Return [x, y] of the center of cell containing provided text 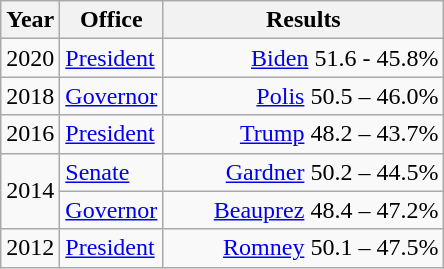
Results [304, 20]
Year [30, 20]
Biden 51.6 - 45.8% [304, 58]
Trump 48.2 – 43.7% [304, 134]
Polis 50.5 – 46.0% [304, 96]
2012 [30, 248]
Senate [112, 172]
Romney 50.1 – 47.5% [304, 248]
Office [112, 20]
2018 [30, 96]
Gardner 50.2 – 44.5% [304, 172]
2020 [30, 58]
2014 [30, 191]
2016 [30, 134]
Beauprez 48.4 – 47.2% [304, 210]
